Provide the [X, Y] coordinate of the cell's center where the given text is located.  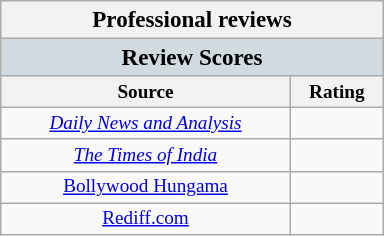
Bollywood Hungama [146, 187]
Review Scores [192, 57]
Daily News and Analysis [146, 124]
Source [146, 92]
Professional reviews [192, 20]
Rating [336, 92]
The Times of India [146, 155]
Rediff.com [146, 218]
